Search for the cell housing the specified text and yield its (x, y) center coordinate. 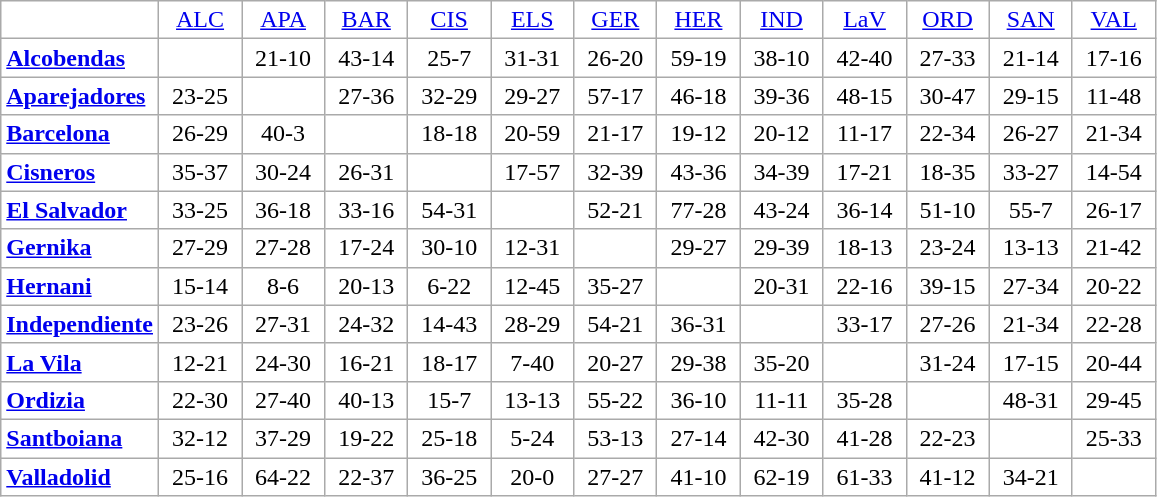
29-39 (782, 248)
15-7 (450, 400)
43-14 (366, 58)
41-10 (698, 477)
18-18 (450, 134)
36-14 (864, 210)
20-12 (782, 134)
31-24 (948, 362)
77-28 (698, 210)
6-22 (450, 286)
17-24 (366, 248)
61-33 (864, 477)
29-45 (1114, 400)
15-14 (200, 286)
22-23 (948, 438)
27-33 (948, 58)
17-21 (864, 172)
25-7 (450, 58)
23-25 (200, 96)
33-27 (1030, 172)
30-47 (948, 96)
GER (616, 20)
11-17 (864, 134)
43-24 (782, 210)
IND (782, 20)
54-21 (616, 324)
26-31 (366, 172)
16-21 (366, 362)
20-22 (1114, 286)
27-27 (616, 477)
Gernika (80, 248)
29-15 (1030, 96)
35-20 (782, 362)
55-7 (1030, 210)
41-28 (864, 438)
12-45 (532, 286)
46-18 (698, 96)
24-32 (366, 324)
43-36 (698, 172)
23-24 (948, 248)
30-10 (450, 248)
20-27 (616, 362)
Cisneros (80, 172)
19-12 (698, 134)
Ordizia (80, 400)
CIS (450, 20)
8-6 (284, 286)
38-10 (782, 58)
27-40 (284, 400)
La Vila (80, 362)
Aparejadores (80, 96)
34-39 (782, 172)
22-30 (200, 400)
23-26 (200, 324)
34-21 (1030, 477)
27-31 (284, 324)
11-11 (782, 400)
40-13 (366, 400)
Barcelona (80, 134)
VAL (1114, 20)
5-24 (532, 438)
21-42 (1114, 248)
41-12 (948, 477)
32-29 (450, 96)
20-13 (366, 286)
12-21 (200, 362)
20-59 (532, 134)
18-13 (864, 248)
36-31 (698, 324)
42-40 (864, 58)
53-13 (616, 438)
El Salvador (80, 210)
26-17 (1114, 210)
42-30 (782, 438)
17-57 (532, 172)
12-31 (532, 248)
57-17 (616, 96)
55-22 (616, 400)
21-14 (1030, 58)
27-26 (948, 324)
Hernani (80, 286)
36-25 (450, 477)
40-3 (284, 134)
39-15 (948, 286)
59-19 (698, 58)
64-22 (284, 477)
35-37 (200, 172)
ALC (200, 20)
27-14 (698, 438)
20-44 (1114, 362)
7-40 (532, 362)
54-31 (450, 210)
14-54 (1114, 172)
17-16 (1114, 58)
36-18 (284, 210)
51-10 (948, 210)
22-28 (1114, 324)
39-36 (782, 96)
27-34 (1030, 286)
29-38 (698, 362)
17-15 (1030, 362)
18-17 (450, 362)
48-31 (1030, 400)
BAR (366, 20)
35-28 (864, 400)
27-28 (284, 248)
11-48 (1114, 96)
35-27 (616, 286)
48-15 (864, 96)
52-21 (616, 210)
31-31 (532, 58)
19-22 (366, 438)
37-29 (284, 438)
22-34 (948, 134)
21-10 (284, 58)
Valladolid (80, 477)
18-35 (948, 172)
APA (284, 20)
26-27 (1030, 134)
ORD (948, 20)
Santboiana (80, 438)
62-19 (782, 477)
25-33 (1114, 438)
27-36 (366, 96)
Alcobendas (80, 58)
28-29 (532, 324)
33-17 (864, 324)
25-18 (450, 438)
33-25 (200, 210)
20-31 (782, 286)
32-12 (200, 438)
36-10 (698, 400)
20-0 (532, 477)
30-24 (284, 172)
SAN (1030, 20)
33-16 (366, 210)
LaV (864, 20)
27-29 (200, 248)
24-30 (284, 362)
25-16 (200, 477)
32-39 (616, 172)
HER (698, 20)
21-17 (616, 134)
Independiente (80, 324)
22-37 (366, 477)
14-43 (450, 324)
22-16 (864, 286)
26-29 (200, 134)
26-20 (616, 58)
ELS (532, 20)
